Extract the (X, Y) coordinate from the center of the cell holding the provided text.  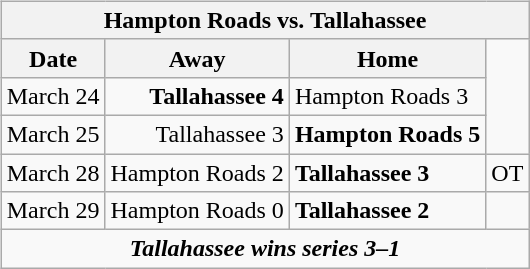
Date (53, 58)
March 28 (53, 173)
Hampton Roads 2 (197, 173)
Away (197, 58)
March 24 (53, 96)
Tallahassee wins series 3–1 (265, 249)
Hampton Roads 3 (387, 96)
Hampton Roads 5 (387, 134)
March 29 (53, 211)
OT (508, 173)
March 25 (53, 134)
Hampton Roads 0 (197, 211)
Tallahassee 4 (197, 96)
Tallahassee 2 (387, 211)
Home (387, 58)
Hampton Roads vs. Tallahassee (265, 20)
